Scan for the cell matching the given text and deliver its [x, y] coordinate at center. 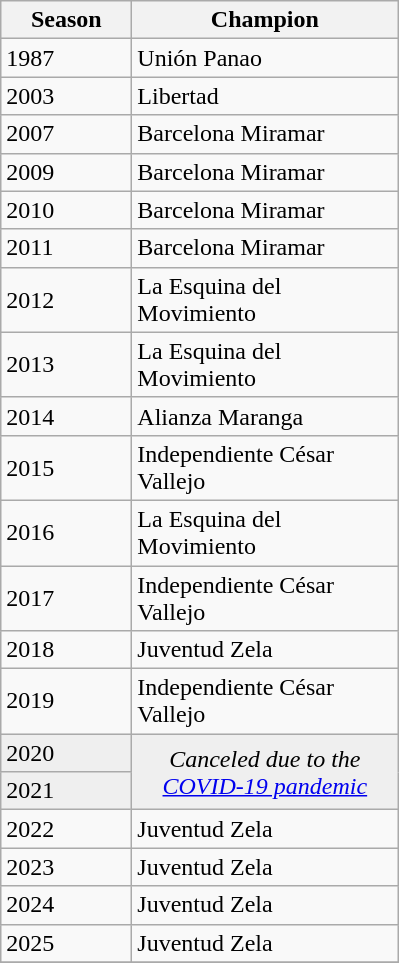
1987 [66, 58]
2015 [66, 468]
2009 [66, 172]
2016 [66, 532]
Canceled due to the COVID-19 pandemic [265, 772]
2025 [66, 943]
2010 [66, 210]
2024 [66, 905]
Libertad [265, 96]
2003 [66, 96]
Season [66, 20]
2019 [66, 702]
Unión Panao [265, 58]
2013 [66, 364]
Alianza Maranga [265, 416]
2018 [66, 650]
2022 [66, 829]
2014 [66, 416]
2017 [66, 598]
2021 [66, 791]
2020 [66, 753]
2007 [66, 134]
2011 [66, 248]
2012 [66, 300]
Champion [265, 20]
2023 [66, 867]
